Determine the [x, y] coordinate at the center of the cell enclosing the given text.  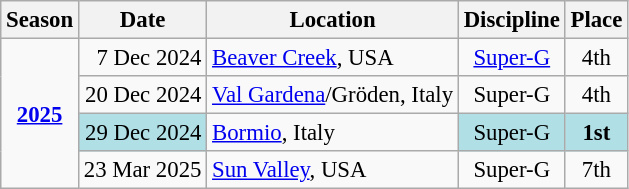
23 Mar 2025 [142, 170]
2025 [40, 114]
7 Dec 2024 [142, 58]
Bormio, Italy [333, 133]
Season [40, 20]
Val Gardena/Gröden, Italy [333, 95]
29 Dec 2024 [142, 133]
Date [142, 20]
1st [596, 133]
Sun Valley, USA [333, 170]
Place [596, 20]
Discipline [512, 20]
Location [333, 20]
7th [596, 170]
Beaver Creek, USA [333, 58]
20 Dec 2024 [142, 95]
